Search for the cell housing the specified text and yield its (x, y) center coordinate. 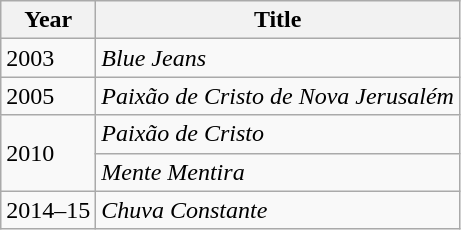
Paixão de Cristo de Nova Jerusalém (278, 96)
Chuva Constante (278, 210)
Paixão de Cristo (278, 134)
Blue Jeans (278, 58)
Mente Mentira (278, 172)
2005 (48, 96)
Year (48, 20)
2014–15 (48, 210)
2010 (48, 153)
2003 (48, 58)
Title (278, 20)
